Determine the (x, y) coordinate at the center of the cell enclosing the given text.  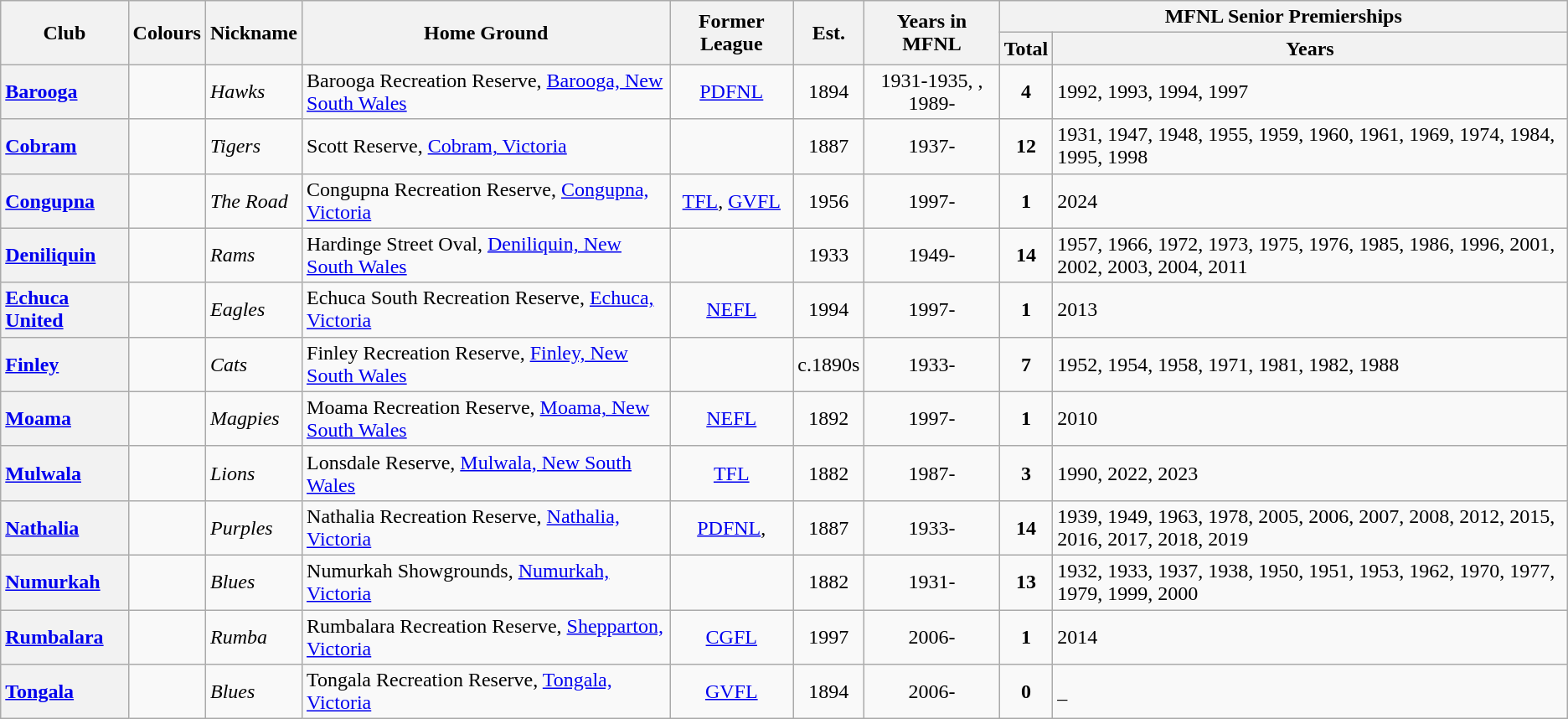
1937- (931, 146)
PDFNL (732, 92)
Tigers (253, 146)
Nickname (253, 33)
1997 (829, 637)
Rumbalara Recreation Reserve, Shepparton, Victoria (486, 637)
2010 (1310, 419)
Congupna Recreation Reserve, Congupna, Victoria (486, 201)
Moama (64, 419)
1931-1935, , 1989- (931, 92)
Rumba (253, 637)
Mulwala (64, 473)
Finley Recreation Reserve, Finley, New South Wales (486, 364)
Hawks (253, 92)
Magpies (253, 419)
Colours (167, 33)
Cobram (64, 146)
PDFNL, (732, 528)
Deniliquin (64, 255)
Lonsdale Reserve, Mulwala, New South Wales (486, 473)
13 (1026, 582)
Finley (64, 364)
1994 (829, 310)
GVFL (732, 692)
1933 (829, 255)
c.1890s (829, 364)
Barooga (64, 92)
7 (1026, 364)
1952, 1954, 1958, 1971, 1981, 1982, 1988 (1310, 364)
Total (1026, 49)
Congupna (64, 201)
Rumbalara (64, 637)
Home Ground (486, 33)
2024 (1310, 201)
Former League (732, 33)
Echuca South Recreation Reserve, Echuca, Victoria (486, 310)
1939, 1949, 1963, 1978, 2005, 2006, 2007, 2008, 2012, 2015, 2016, 2017, 2018, 2019 (1310, 528)
Lions (253, 473)
_ (1310, 692)
Years (1310, 49)
1931, 1947, 1948, 1955, 1959, 1960, 1961, 1969, 1974, 1984, 1995, 1998 (1310, 146)
1990, 2022, 2023 (1310, 473)
TFL, GVFL (732, 201)
MFNL Senior Premierships (1283, 17)
Tongala (64, 692)
1932, 1933, 1937, 1938, 1950, 1951, 1953, 1962, 1970, 1977, 1979, 1999, 2000 (1310, 582)
CGFL (732, 637)
Barooga Recreation Reserve, Barooga, New South Wales (486, 92)
1931- (931, 582)
1949- (931, 255)
Club (64, 33)
The Road (253, 201)
0 (1026, 692)
Tongala Recreation Reserve, Tongala, Victoria (486, 692)
Years in MFNL (931, 33)
Rams (253, 255)
Numurkah Showgrounds, Numurkah, Victoria (486, 582)
2014 (1310, 637)
TFL (732, 473)
Purples (253, 528)
Eagles (253, 310)
12 (1026, 146)
Echuca United (64, 310)
Est. (829, 33)
Cats (253, 364)
Numurkah (64, 582)
1992, 1993, 1994, 1997 (1310, 92)
4 (1026, 92)
2013 (1310, 310)
3 (1026, 473)
1957, 1966, 1972, 1973, 1975, 1976, 1985, 1986, 1996, 2001, 2002, 2003, 2004, 2011 (1310, 255)
Scott Reserve, Cobram, Victoria (486, 146)
Nathalia Recreation Reserve, Nathalia, Victoria (486, 528)
1892 (829, 419)
Nathalia (64, 528)
1987- (931, 473)
Hardinge Street Oval, Deniliquin, New South Wales (486, 255)
Moama Recreation Reserve, Moama, New South Wales (486, 419)
1956 (829, 201)
